From the cell containing the given text, extract its center point as [x, y] coordinate. 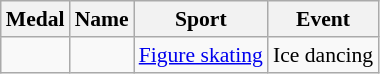
Figure skating [201, 55]
Event [323, 19]
Sport [201, 19]
Name [102, 19]
Ice dancing [323, 55]
Medal [36, 19]
